Find where the given text appears and provide that cell's center as (X, Y) coordinate. 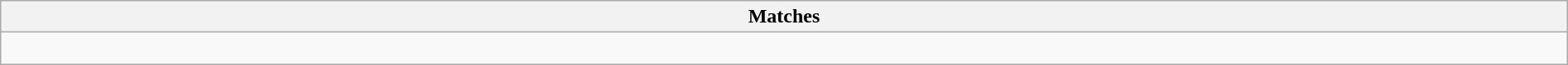
Matches (784, 17)
